Scan for the cell matching the given text and deliver its (x, y) coordinate at center. 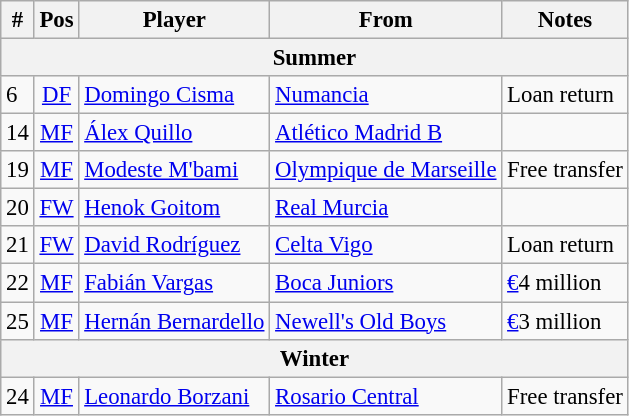
Newell's Old Boys (386, 321)
Atlético Madrid B (386, 133)
DF (56, 95)
Winter (314, 358)
Celta Vigo (386, 245)
Domingo Cisma (174, 95)
€3 million (565, 321)
20 (18, 208)
Henok Goitom (174, 208)
25 (18, 321)
# (18, 20)
Olympique de Marseille (386, 170)
€4 million (565, 283)
Hernán Bernardello (174, 321)
Rosario Central (386, 396)
Leonardo Borzani (174, 396)
22 (18, 283)
14 (18, 133)
Modeste M'bami (174, 170)
21 (18, 245)
Player (174, 20)
Notes (565, 20)
Boca Juniors (386, 283)
Álex Quillo (174, 133)
24 (18, 396)
David Rodríguez (174, 245)
From (386, 20)
Summer (314, 58)
Fabián Vargas (174, 283)
Real Murcia (386, 208)
Numancia (386, 95)
6 (18, 95)
19 (18, 170)
Pos (56, 20)
